Search for the cell housing the specified text and yield its [X, Y] center coordinate. 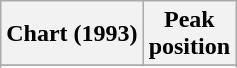
Peakposition [189, 34]
Chart (1993) [72, 34]
